Return [X, Y] of the center of cell containing provided text 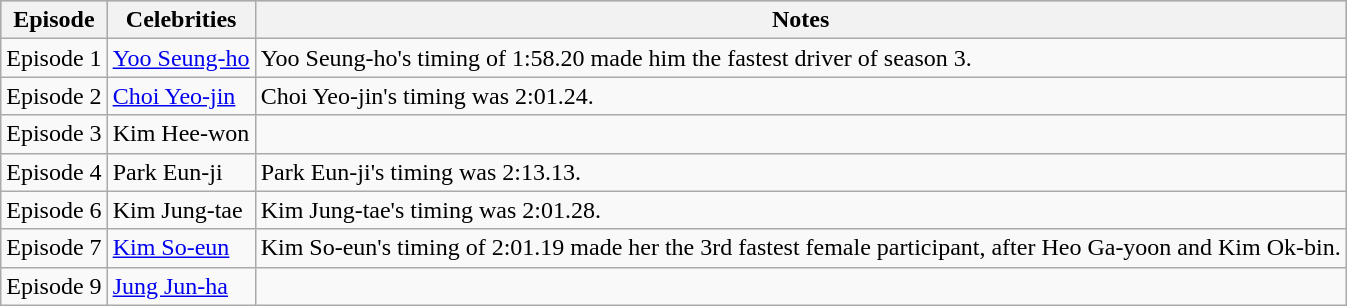
Kim Jung-tae's timing was 2:01.28. [800, 210]
Kim So-eun [181, 248]
Episode 3 [54, 134]
Choi Yeo-jin [181, 96]
Episode 1 [54, 58]
Episode 4 [54, 172]
Kim Hee-won [181, 134]
Kim Jung-tae [181, 210]
Yoo Seung-ho's timing of 1:58.20 made him the fastest driver of season 3. [800, 58]
Episode 2 [54, 96]
Celebrities [181, 20]
Episode 7 [54, 248]
Jung Jun-ha [181, 286]
Episode 6 [54, 210]
Choi Yeo-jin's timing was 2:01.24. [800, 96]
Kim So-eun's timing of 2:01.19 made her the 3rd fastest female participant, after Heo Ga-yoon and Kim Ok-bin. [800, 248]
Park Eun-ji [181, 172]
Park Eun-ji's timing was 2:13.13. [800, 172]
Notes [800, 20]
Yoo Seung-ho [181, 58]
Episode [54, 20]
Episode 9 [54, 286]
